Return (x, y) of the center of cell containing provided text 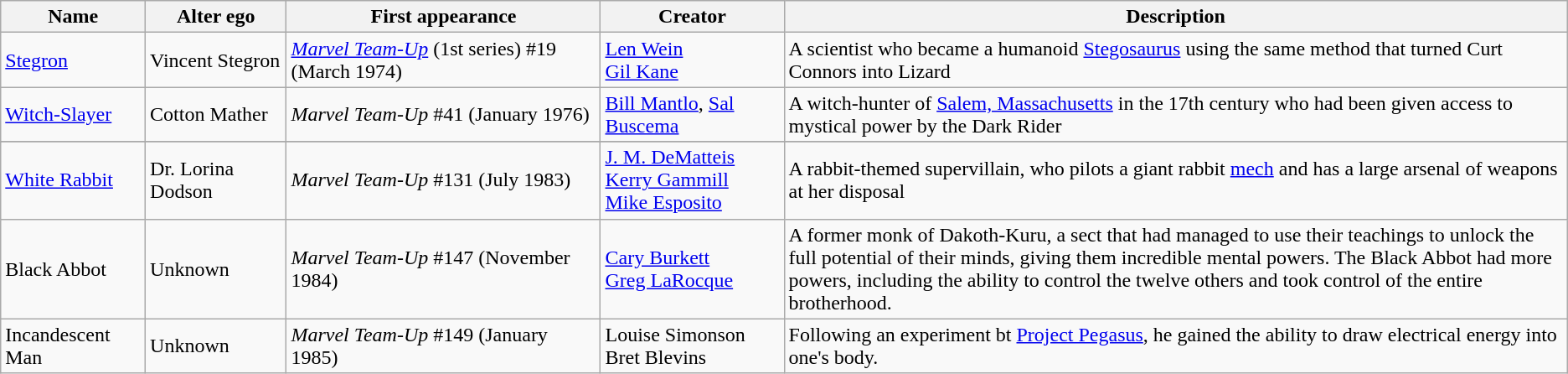
First appearance (444, 17)
Alter ego (216, 17)
J. M. DeMatteisKerry GammillMike Esposito (692, 180)
Marvel Team-Up (1st series) #19 (March 1974) (444, 60)
A witch-hunter of Salem, Massachusetts in the 17th century who had been given access to mystical power by the Dark Rider (1176, 114)
White Rabbit (74, 180)
Black Abbot (74, 268)
Following an experiment bt Project Pegasus, he gained the ability to draw electrical energy into one's body. (1176, 345)
Name (74, 17)
Marvel Team-Up #41 (January 1976) (444, 114)
Description (1176, 17)
Witch-Slayer (74, 114)
Louise SimonsonBret Blevins (692, 345)
Bill Mantlo, Sal Buscema (692, 114)
Vincent Stegron (216, 60)
Stegron (74, 60)
Marvel Team-Up #131 (July 1983) (444, 180)
Cotton Mather (216, 114)
Cary BurkettGreg LaRocque (692, 268)
Len WeinGil Kane (692, 60)
Marvel Team-Up #149 (January 1985) (444, 345)
Incandescent Man (74, 345)
A scientist who became a humanoid Stegosaurus using the same method that turned Curt Connors into Lizard (1176, 60)
Marvel Team-Up #147 (November 1984) (444, 268)
A rabbit-themed supervillain, who pilots a giant rabbit mech and has a large arsenal of weapons at her disposal (1176, 180)
Dr. Lorina Dodson (216, 180)
Creator (692, 17)
